Identify which cell holds the provided text, then report its [x, y] central coordinate. 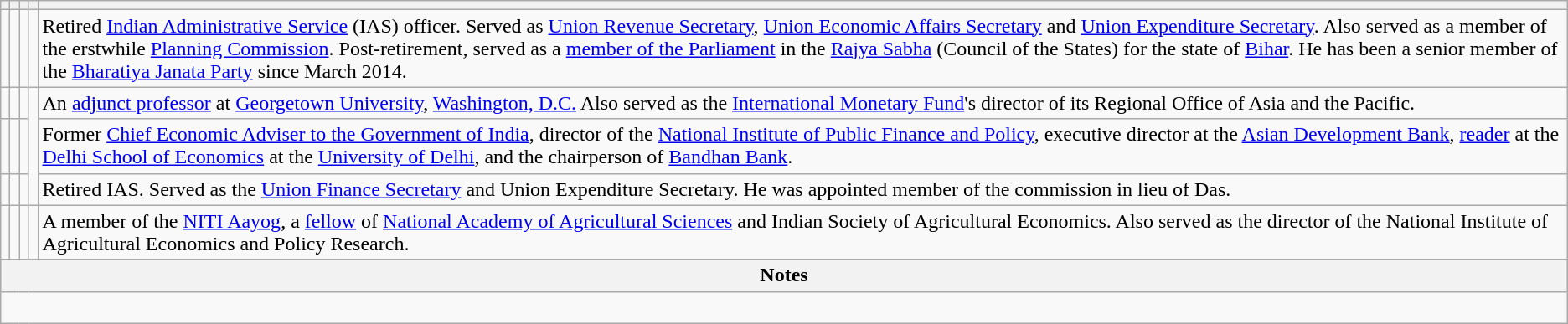
Notes [784, 275]
Retired IAS. Served as the Union Finance Secretary and Union Expenditure Secretary. He was appointed member of the commission in lieu of Das. [802, 189]
